From the cell containing the given text, extract its center point as [x, y] coordinate. 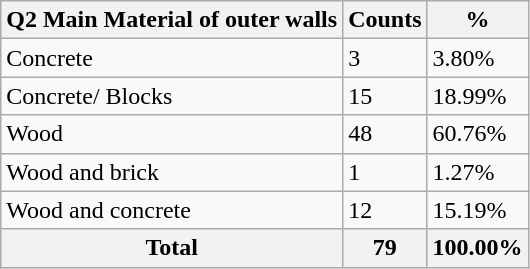
15 [385, 96]
18.99% [478, 96]
48 [385, 134]
3.80% [478, 58]
Counts [385, 20]
100.00% [478, 248]
Concrete/ Blocks [172, 96]
60.76% [478, 134]
1 [385, 172]
15.19% [478, 210]
79 [385, 248]
Q2 Main Material of outer walls [172, 20]
Total [172, 248]
Wood and brick [172, 172]
% [478, 20]
12 [385, 210]
Wood and concrete [172, 210]
Concrete [172, 58]
1.27% [478, 172]
3 [385, 58]
Wood [172, 134]
